Scan for the cell matching the given text and deliver its [X, Y] coordinate at center. 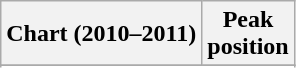
Peak position [248, 34]
Chart (2010–2011) [102, 34]
